Return the [X, Y] coordinate for the center point of the cell that contains the specified text.  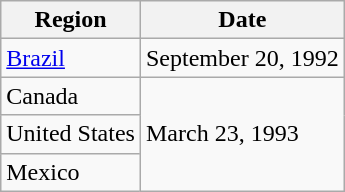
United States [71, 134]
Date [242, 20]
March 23, 1993 [242, 134]
September 20, 1992 [242, 58]
Brazil [71, 58]
Region [71, 20]
Mexico [71, 172]
Canada [71, 96]
